Determine the (X, Y) coordinate at the center of the cell enclosing the given text.  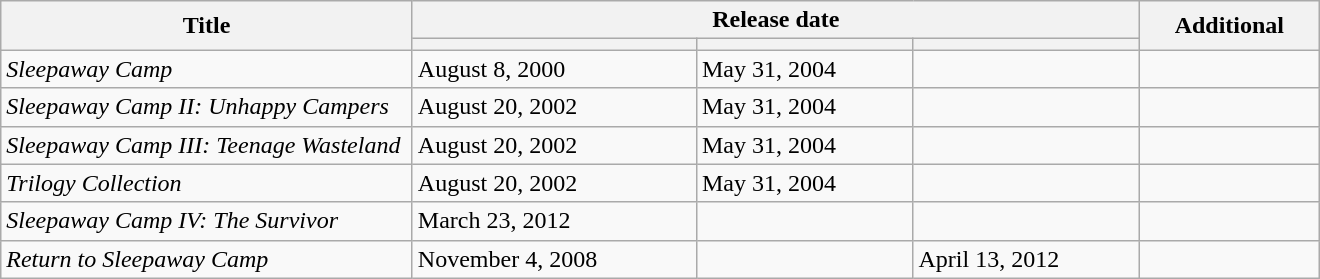
Additional (1229, 26)
Return to Sleepaway Camp (207, 259)
Sleepaway Camp (207, 69)
Title (207, 26)
Sleepaway Camp II: Unhappy Campers (207, 107)
Sleepaway Camp IV: The Survivor (207, 221)
April 13, 2012 (1026, 259)
Sleepaway Camp III: Teenage Wasteland (207, 145)
August 8, 2000 (554, 69)
March 23, 2012 (554, 221)
Release date (776, 20)
Trilogy Collection (207, 183)
November 4, 2008 (554, 259)
